Pinpoint the cell where the given text exists, returning its (x, y) midpoint coordinate. 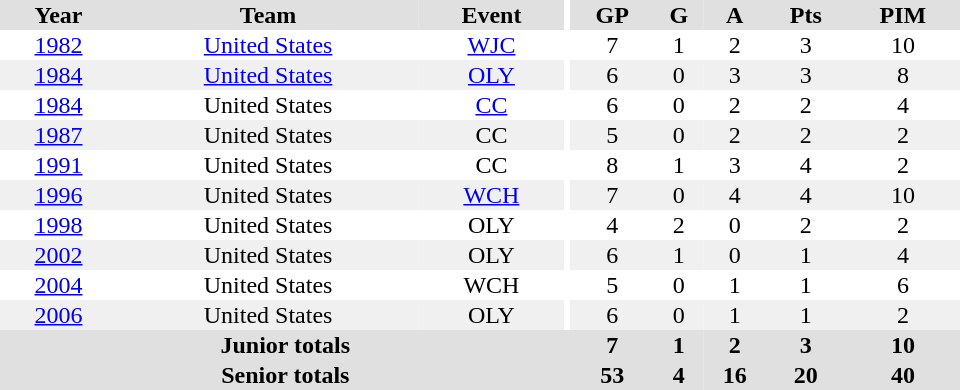
2002 (58, 255)
20 (806, 375)
16 (735, 375)
Senior totals (286, 375)
Pts (806, 15)
1987 (58, 135)
WJC (492, 45)
Junior totals (286, 345)
2006 (58, 315)
Team (268, 15)
G (679, 15)
GP (612, 15)
A (735, 15)
40 (903, 375)
1996 (58, 195)
2004 (58, 285)
PIM (903, 15)
1998 (58, 225)
1982 (58, 45)
53 (612, 375)
1991 (58, 165)
Event (492, 15)
Year (58, 15)
